Identify which cell holds the provided text, then report its [x, y] central coordinate. 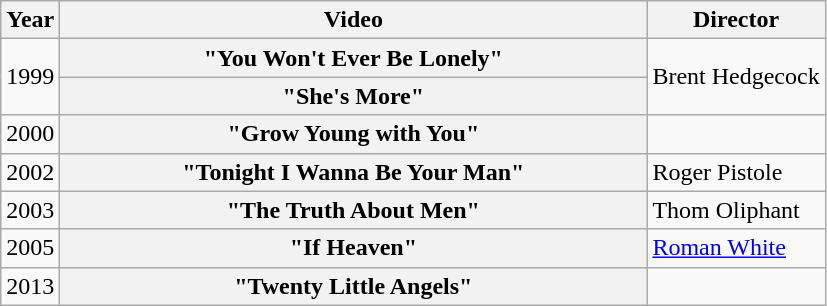
1999 [30, 77]
Roman White [736, 248]
2000 [30, 134]
"She's More" [354, 96]
Brent Hedgecock [736, 77]
Thom Oliphant [736, 210]
Roger Pistole [736, 172]
2003 [30, 210]
2013 [30, 286]
"If Heaven" [354, 248]
"The Truth About Men" [354, 210]
2002 [30, 172]
"Grow Young with You" [354, 134]
"Twenty Little Angels" [354, 286]
"Tonight I Wanna Be Your Man" [354, 172]
Year [30, 20]
Director [736, 20]
2005 [30, 248]
Video [354, 20]
"You Won't Ever Be Lonely" [354, 58]
